From the cell containing the given text, extract its center point as (X, Y) coordinate. 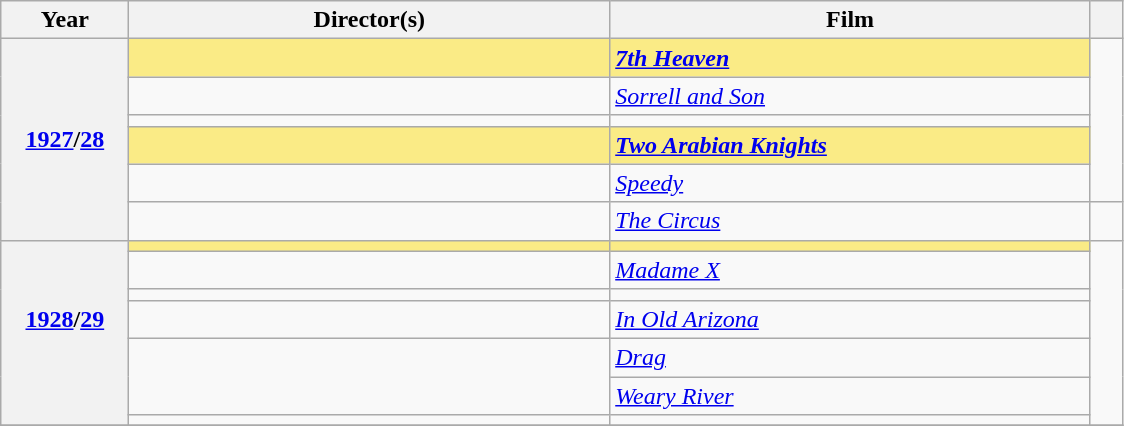
Director(s) (370, 20)
7th Heaven (850, 58)
Speedy (850, 183)
Madame X (850, 270)
Sorrell and Son (850, 96)
1927/28 (65, 140)
Drag (850, 357)
The Circus (850, 221)
Weary River (850, 395)
In Old Arizona (850, 319)
Two Arabian Knights (850, 145)
Year (65, 20)
Film (850, 20)
1928/29 (65, 332)
